Find where the given text appears and provide that cell's center as [x, y] coordinate. 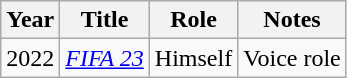
Year [30, 20]
Notes [292, 20]
Title [105, 20]
2022 [30, 58]
Voice role [292, 58]
Himself [193, 58]
FIFA 23 [105, 58]
Role [193, 20]
